Output the (X, Y) coordinate of the center of the cell containing the given text.  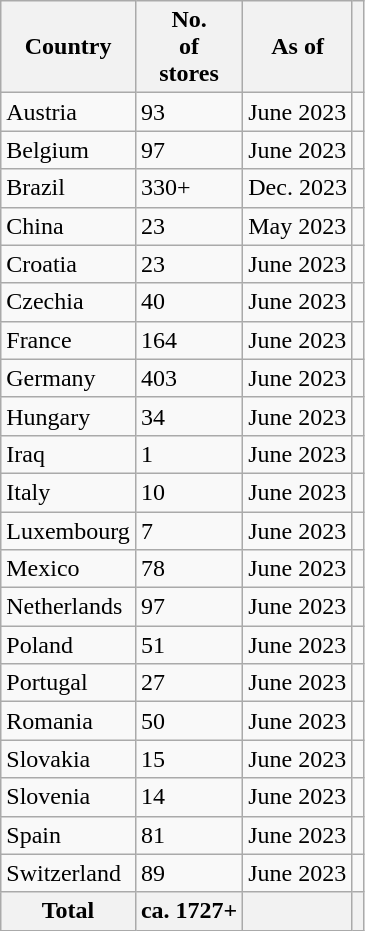
Total (68, 911)
Romania (68, 721)
Slovenia (68, 797)
Country (68, 47)
Spain (68, 835)
Czechia (68, 302)
Dec. 2023 (298, 188)
May 2023 (298, 226)
50 (188, 721)
14 (188, 797)
Austria (68, 112)
Iraq (68, 454)
Germany (68, 378)
Croatia (68, 264)
Italy (68, 492)
China (68, 226)
78 (188, 569)
Hungary (68, 416)
81 (188, 835)
34 (188, 416)
40 (188, 302)
7 (188, 531)
Slovakia (68, 759)
Poland (68, 645)
Belgium (68, 150)
89 (188, 873)
51 (188, 645)
27 (188, 683)
164 (188, 340)
93 (188, 112)
1 (188, 454)
330+ (188, 188)
Luxembourg (68, 531)
Brazil (68, 188)
403 (188, 378)
No. ofstores (188, 47)
Netherlands (68, 607)
Portugal (68, 683)
ca. 1727+ (188, 911)
15 (188, 759)
Mexico (68, 569)
10 (188, 492)
Switzerland (68, 873)
France (68, 340)
As of (298, 47)
